Extract the [X, Y] coordinate from the center of the cell holding the provided text.  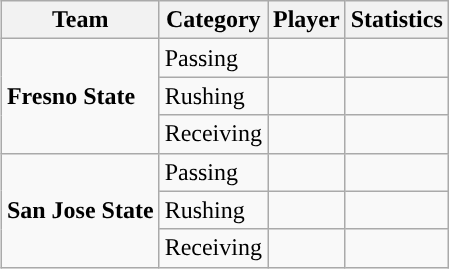
Statistics [396, 20]
Team [80, 20]
Fresno State [80, 96]
Player [307, 20]
San Jose State [80, 210]
Category [213, 20]
